Output the (x, y) coordinate of the center of the cell containing the given text.  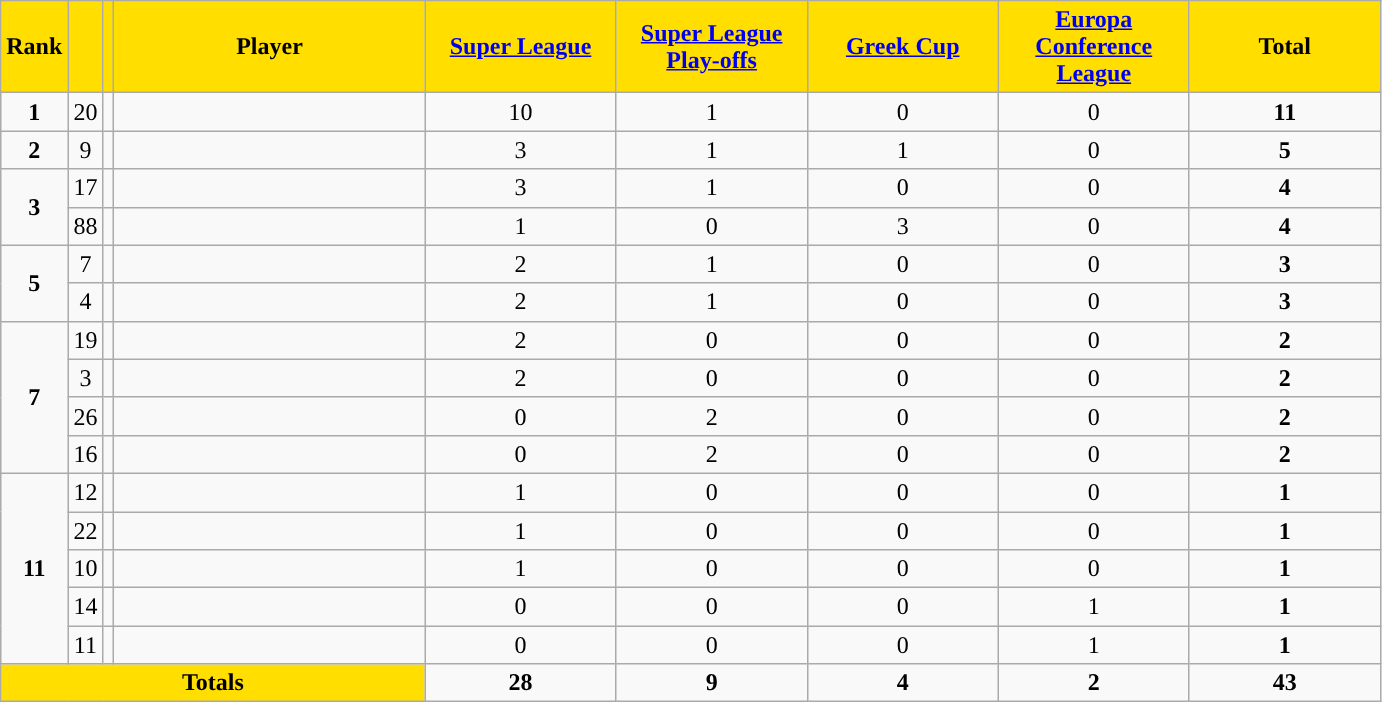
Total (1284, 47)
22 (86, 531)
Totals (213, 683)
14 (86, 607)
26 (86, 416)
Rank (34, 47)
43 (1284, 683)
88 (86, 226)
Greek Cup (902, 47)
17 (86, 188)
16 (86, 454)
19 (86, 340)
Player (270, 47)
Super League (520, 47)
28 (520, 683)
Europa Conference League (1094, 47)
Super League Play-offs (712, 47)
20 (86, 112)
12 (86, 492)
